Detect which cell encompasses the target text, then output its (X, Y) center coordinate. 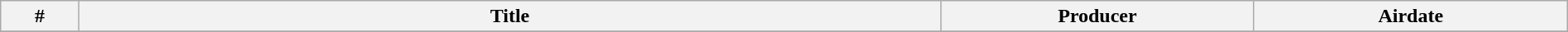
Airdate (1411, 16)
Producer (1097, 16)
# (40, 16)
Title (509, 16)
